Identify which cell holds the provided text, then report its [x, y] central coordinate. 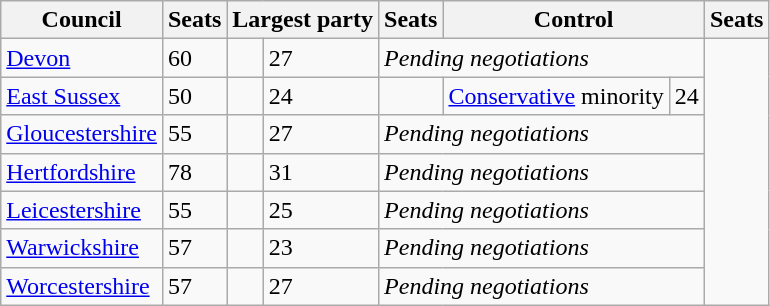
Conservative minority [556, 96]
Control [574, 20]
Devon [82, 58]
Hertfordshire [82, 172]
25 [320, 210]
78 [194, 172]
Warwickshire [82, 248]
23 [320, 248]
Largest party [303, 20]
Leicestershire [82, 210]
Council [82, 20]
East Sussex [82, 96]
31 [320, 172]
Gloucestershire [82, 134]
Worcestershire [82, 286]
60 [194, 58]
50 [194, 96]
